From the cell containing the given text, extract its center point as (x, y) coordinate. 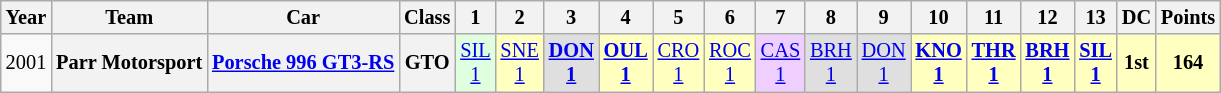
2 (520, 17)
OUL1 (626, 63)
164 (1188, 63)
THR1 (994, 63)
CRO1 (679, 63)
6 (730, 17)
Points (1188, 17)
11 (994, 17)
13 (1096, 17)
ROC1 (730, 63)
SNE1 (520, 63)
10 (938, 17)
1st (1136, 63)
8 (831, 17)
Class (427, 17)
KNO1 (938, 63)
Year (26, 17)
GTO (427, 63)
12 (1047, 17)
Parr Motorsport (129, 63)
Team (129, 17)
2001 (26, 63)
1 (475, 17)
9 (884, 17)
DC (1136, 17)
5 (679, 17)
Porsche 996 GT3-RS (303, 63)
CAS1 (780, 63)
3 (572, 17)
4 (626, 17)
Car (303, 17)
7 (780, 17)
